Extract the [X, Y] coordinate from the center of the cell holding the provided text.  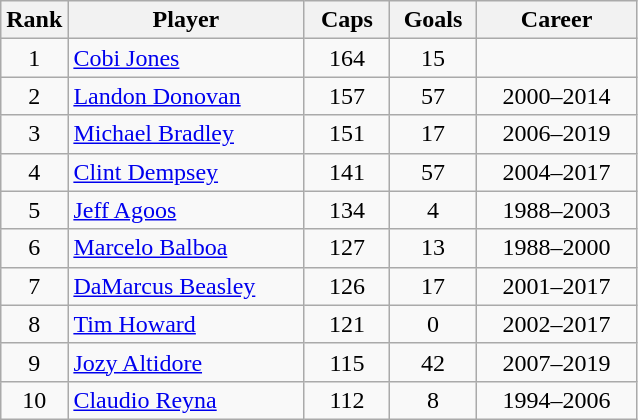
Jeff Agoos [186, 210]
2001–2017 [556, 286]
0 [433, 324]
Cobi Jones [186, 58]
Rank [34, 20]
DaMarcus Beasley [186, 286]
2 [34, 96]
15 [433, 58]
5 [34, 210]
Caps [347, 20]
Goals [433, 20]
Michael Bradley [186, 134]
Marcelo Balboa [186, 248]
3 [34, 134]
9 [34, 362]
Claudio Reyna [186, 400]
1988–2000 [556, 248]
Jozy Altidore [186, 362]
2004–2017 [556, 172]
121 [347, 324]
Career [556, 20]
1988–2003 [556, 210]
2000–2014 [556, 96]
157 [347, 96]
Landon Donovan [186, 96]
7 [34, 286]
164 [347, 58]
6 [34, 248]
Clint Dempsey [186, 172]
10 [34, 400]
1 [34, 58]
141 [347, 172]
1994–2006 [556, 400]
42 [433, 362]
13 [433, 248]
134 [347, 210]
112 [347, 400]
115 [347, 362]
2006–2019 [556, 134]
151 [347, 134]
Player [186, 20]
2002–2017 [556, 324]
2007–2019 [556, 362]
126 [347, 286]
127 [347, 248]
Tim Howard [186, 324]
